Extract the (x, y) coordinate from the center of the cell holding the provided text.  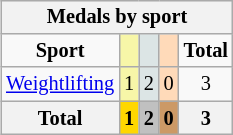
Sport (60, 51)
Weightlifting (60, 84)
Medals by sport (117, 17)
